Extract the (x, y) coordinate from the center of the cell holding the provided text.  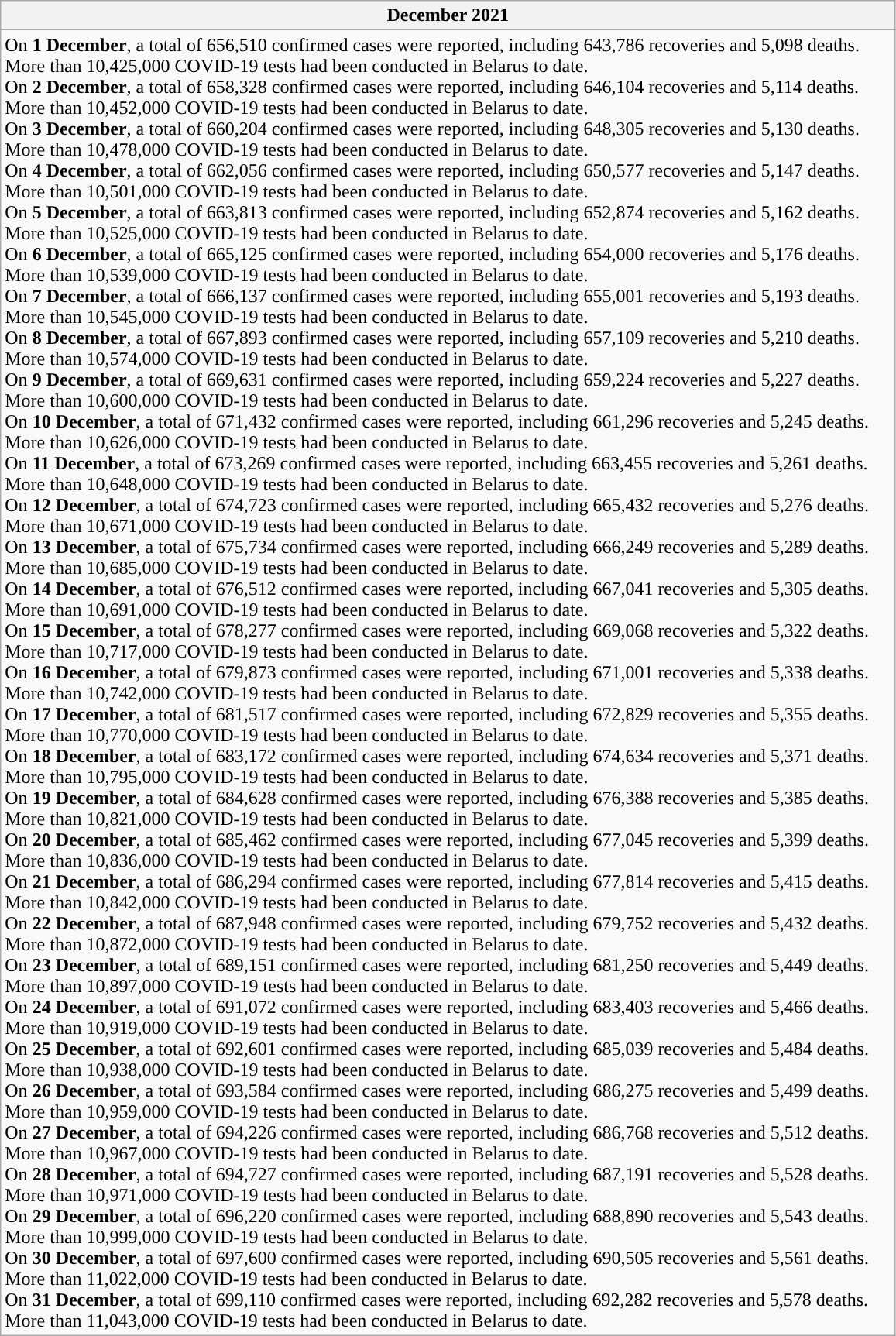
December 2021 (448, 15)
